Locate the cell with the specified text and output its [x, y] center coordinate. 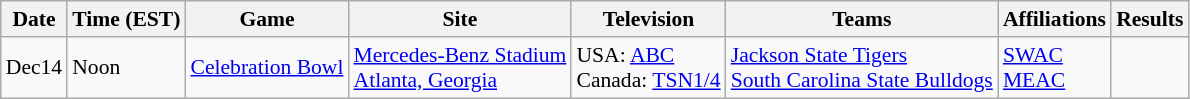
Affiliations [1054, 19]
Teams [862, 19]
Television [648, 19]
Time (EST) [126, 19]
Dec14 [34, 68]
Date [34, 19]
Results [1150, 19]
Site [460, 19]
USA: ABCCanada: TSN1/4 [648, 68]
Mercedes-Benz StadiumAtlanta, Georgia [460, 68]
Jackson State TigersSouth Carolina State Bulldogs [862, 68]
SWACMEAC [1054, 68]
Celebration Bowl [266, 68]
Noon [126, 68]
Game [266, 19]
